Determine the [X, Y] coordinate at the center of the cell enclosing the given text.  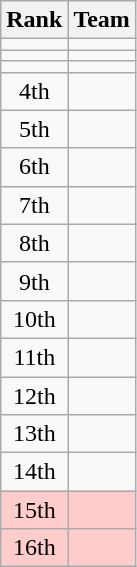
16th [34, 548]
8th [34, 243]
6th [34, 167]
10th [34, 319]
13th [34, 434]
9th [34, 281]
Rank [34, 20]
12th [34, 395]
14th [34, 472]
7th [34, 205]
5th [34, 129]
15th [34, 510]
4th [34, 91]
11th [34, 357]
Team [102, 20]
